Scan for the cell matching the given text and deliver its [X, Y] coordinate at center. 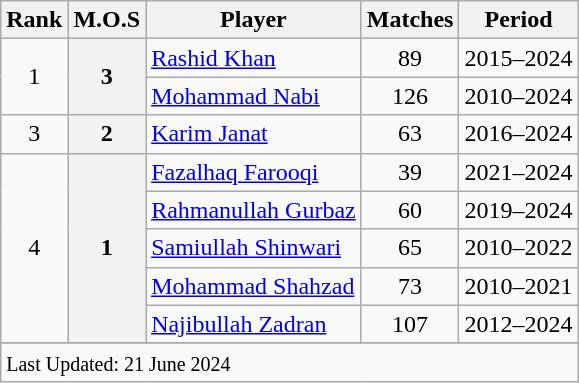
M.O.S [107, 20]
Matches [410, 20]
73 [410, 286]
89 [410, 58]
2010–2024 [518, 96]
Rank [34, 20]
2015–2024 [518, 58]
Karim Janat [254, 134]
2016–2024 [518, 134]
Rashid Khan [254, 58]
Najibullah Zadran [254, 324]
Player [254, 20]
2012–2024 [518, 324]
Mohammad Nabi [254, 96]
Mohammad Shahzad [254, 286]
2010–2022 [518, 248]
65 [410, 248]
2010–2021 [518, 286]
Samiullah Shinwari [254, 248]
126 [410, 96]
2019–2024 [518, 210]
Period [518, 20]
Rahmanullah Gurbaz [254, 210]
60 [410, 210]
107 [410, 324]
2 [107, 134]
Fazalhaq Farooqi [254, 172]
2021–2024 [518, 172]
Last Updated: 21 June 2024 [290, 362]
4 [34, 248]
39 [410, 172]
63 [410, 134]
